Pinpoint the cell where the given text exists, returning its (X, Y) midpoint coordinate. 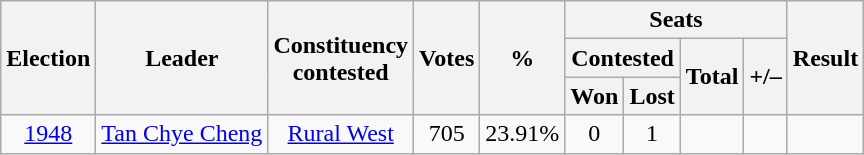
Constituencycontested (341, 58)
23.91% (522, 134)
Leader (182, 58)
Result (825, 58)
Won (594, 96)
+/– (766, 77)
Election (48, 58)
1948 (48, 134)
% (522, 58)
Lost (652, 96)
Rural West (341, 134)
705 (447, 134)
Seats (676, 20)
Contested (623, 58)
Tan Chye Cheng (182, 134)
Votes (447, 58)
1 (652, 134)
0 (594, 134)
Total (712, 77)
